Search for the cell housing the specified text and yield its [x, y] center coordinate. 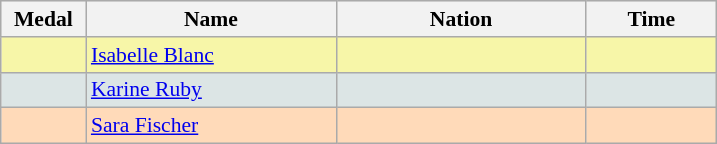
Name [211, 19]
Karine Ruby [211, 90]
Time [651, 19]
Sara Fischer [211, 126]
Isabelle Blanc [211, 55]
Medal [44, 19]
Nation [461, 19]
